Scan for the cell matching the given text and deliver its (x, y) coordinate at center. 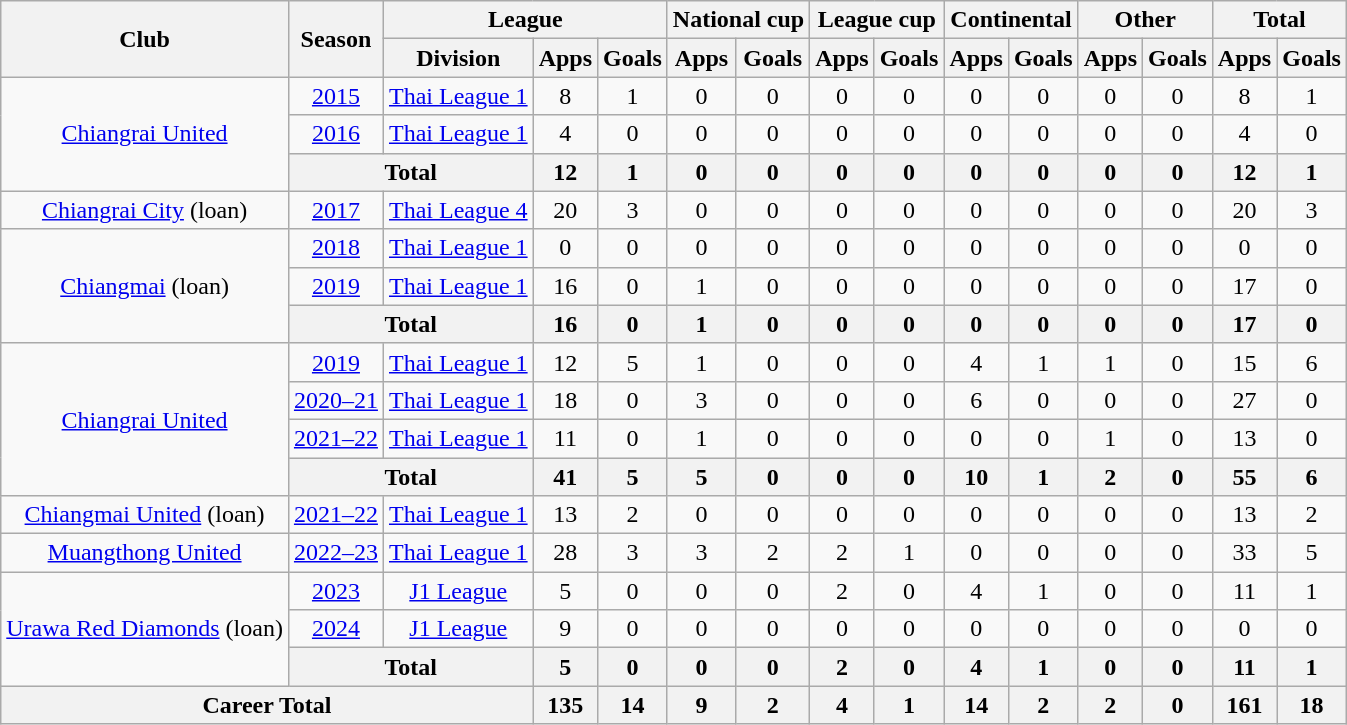
League cup (877, 20)
15 (1244, 362)
League (525, 20)
55 (1244, 477)
41 (565, 477)
10 (976, 477)
Urawa Red Diamonds (loan) (145, 629)
Club (145, 39)
161 (1244, 705)
2018 (336, 248)
2015 (336, 96)
2020–21 (336, 400)
33 (1244, 553)
Season (336, 39)
2022–23 (336, 553)
Continental (1011, 20)
135 (565, 705)
Career Total (267, 705)
Division (458, 58)
2023 (336, 591)
2017 (336, 210)
Muangthong United (145, 553)
Chiangmai (loan) (145, 286)
28 (565, 553)
Other (1145, 20)
Thai League 4 (458, 210)
Chiangmai United (loan) (145, 515)
2024 (336, 629)
2016 (336, 134)
27 (1244, 400)
Chiangrai City (loan) (145, 210)
National cup (738, 20)
